Capture the cell that displays the provided text and extract its [x, y] central coordinate. 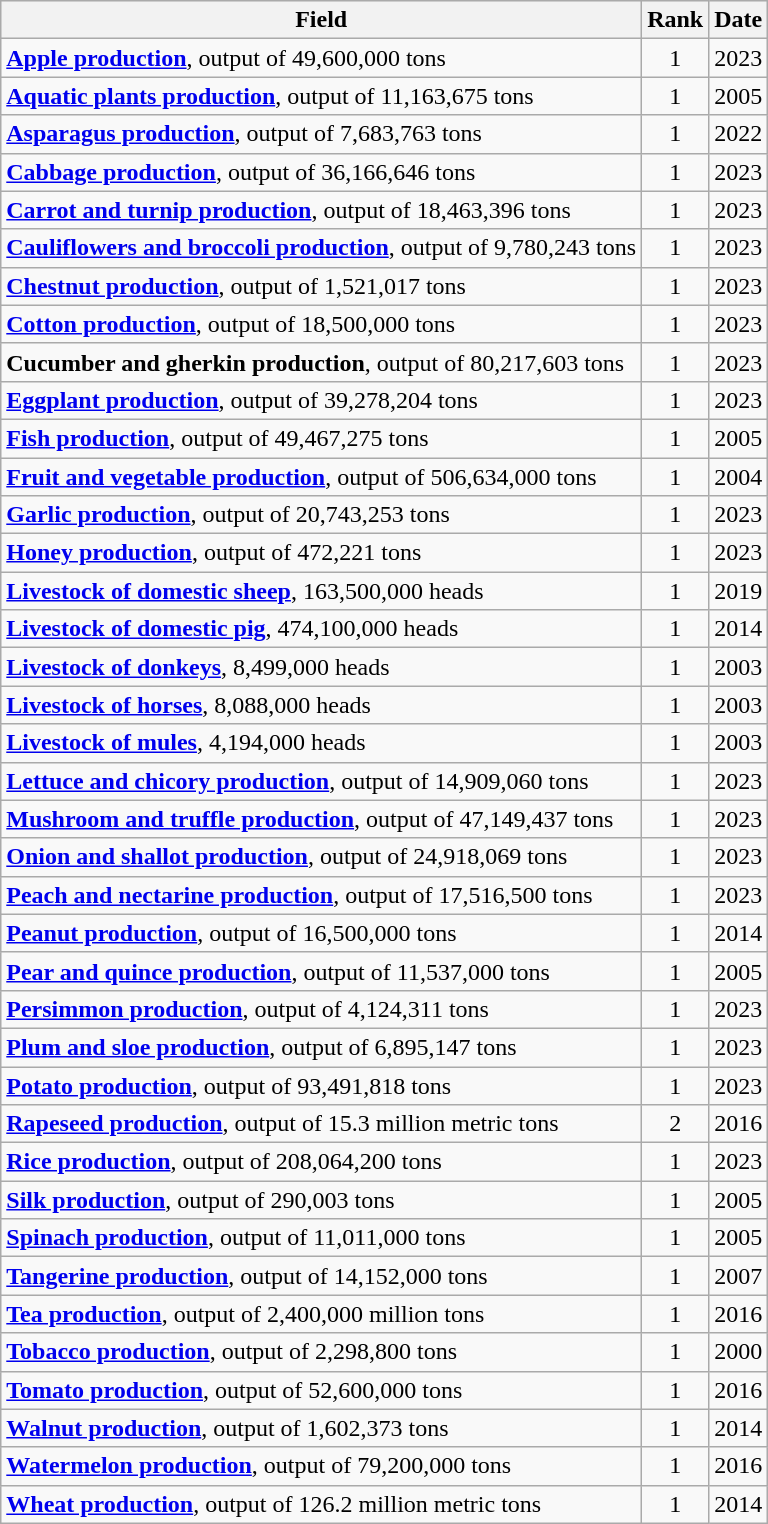
Tomato production, output of 52,600,000 tons [322, 1390]
Cauliflowers and broccoli production, output of 9,780,243 tons [322, 248]
Potato production, output of 93,491,818 tons [322, 1085]
Rapeseed production, output of 15.3 million metric tons [322, 1124]
Livestock of donkeys, 8,499,000 heads [322, 667]
Tea production, output of 2,400,000 million tons [322, 1314]
Garlic production, output of 20,743,253 tons [322, 515]
2 [676, 1124]
Aquatic plants production, output of 11,163,675 tons [322, 96]
Asparagus production, output of 7,683,763 tons [322, 134]
Mushroom and truffle production, output of 47,149,437 tons [322, 819]
2007 [738, 1276]
2019 [738, 591]
Apple production, output of 49,600,000 tons [322, 58]
Cabbage production, output of 36,166,646 tons [322, 172]
2000 [738, 1352]
Livestock of domestic sheep, 163,500,000 heads [322, 591]
Date [738, 20]
2004 [738, 477]
Rank [676, 20]
Field [322, 20]
Onion and shallot production, output of 24,918,069 tons [322, 857]
Cotton production, output of 18,500,000 tons [322, 324]
Livestock of horses, 8,088,000 heads [322, 705]
Plum and sloe production, output of 6,895,147 tons [322, 1047]
Watermelon production, output of 79,200,000 tons [322, 1466]
Tangerine production, output of 14,152,000 tons [322, 1276]
Honey production, output of 472,221 tons [322, 553]
Peanut production, output of 16,500,000 tons [322, 933]
Peach and nectarine production, output of 17,516,500 tons [322, 895]
Fish production, output of 49,467,275 tons [322, 438]
Lettuce and chicory production, output of 14,909,060 tons [322, 781]
Cucumber and gherkin production, output of 80,217,603 tons [322, 362]
2022 [738, 134]
Pear and quince production, output of 11,537,000 tons [322, 971]
Walnut production, output of 1,602,373 tons [322, 1428]
Silk production, output of 290,003 tons [322, 1200]
Spinach production, output of 11,011,000 tons [322, 1238]
Livestock of domestic pig, 474,100,000 heads [322, 629]
Carrot and turnip production, output of 18,463,396 tons [322, 210]
Eggplant production, output of 39,278,204 tons [322, 400]
Tobacco production, output of 2,298,800 tons [322, 1352]
Wheat production, output of 126.2 million metric tons [322, 1504]
Chestnut production, output of 1,521,017 tons [322, 286]
Fruit and vegetable production, output of 506,634,000 tons [322, 477]
Rice production, output of 208,064,200 tons [322, 1162]
Livestock of mules, 4,194,000 heads [322, 743]
Persimmon production, output of 4,124,311 tons [322, 1009]
